From the cell containing the given text, extract its center point as [x, y] coordinate. 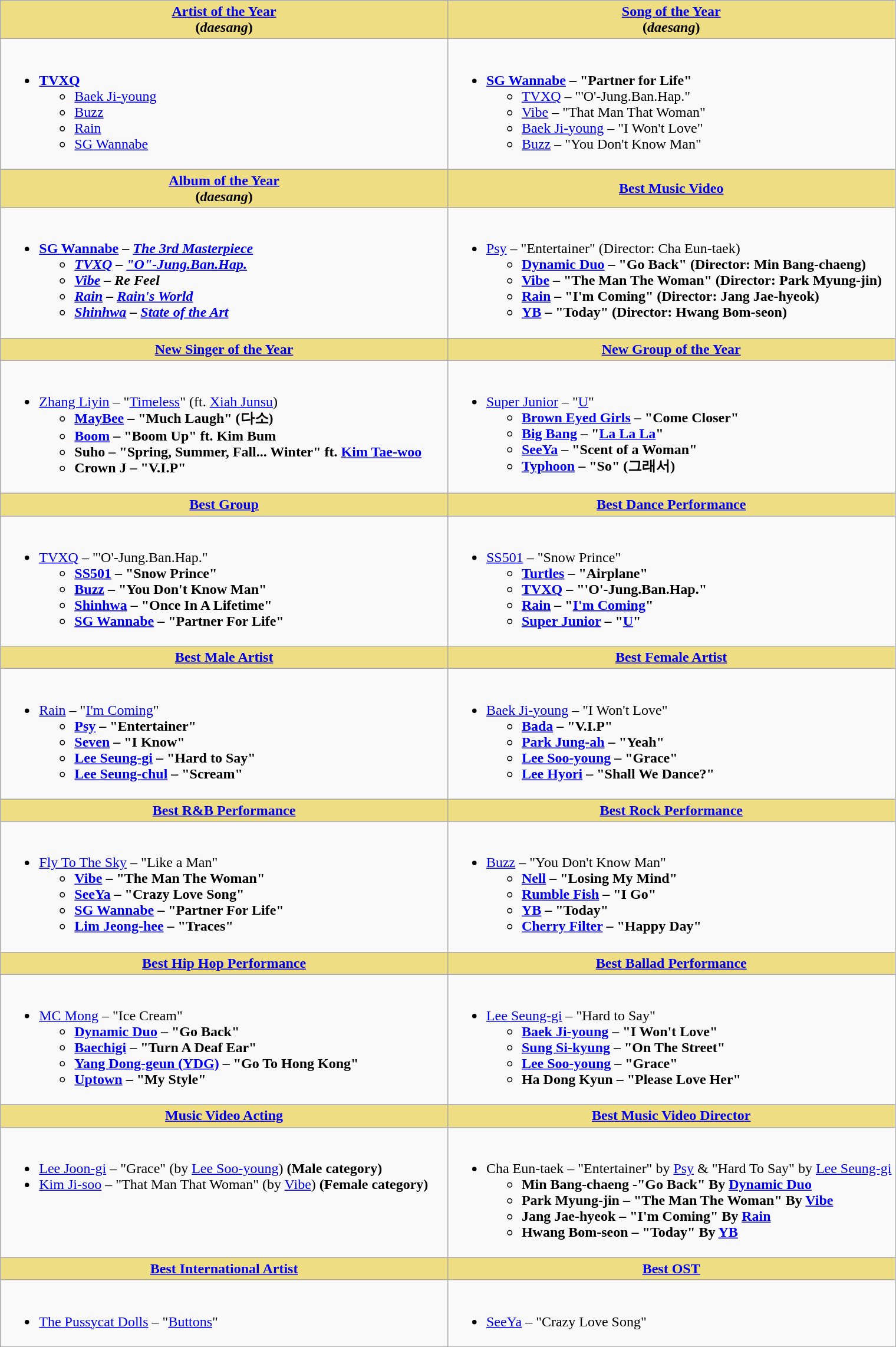
Fly To The Sky – "Like a Man"Vibe – "The Man The Woman"SeeYa – "Crazy Love Song"SG Wannabe – "Partner For Life"Lim Jeong-hee – "Traces" [224, 887]
Artist of the Year(daesang) [224, 20]
MC Mong – "Ice Cream"Dynamic Duo – "Go Back"Baechigi – "Turn A Deaf Ear"Yang Dong-geun (YDG) – "Go To Hong Kong"Uptown – "My Style" [224, 1039]
New Group of the Year [671, 349]
Lee Joon-gi – "Grace" (by Lee Soo-young) (Male category)Kim Ji-soo – "That Man That Woman" (by Vibe) (Female category) [224, 1192]
Song of the Year(daesang) [671, 20]
Music Video Acting [224, 1116]
Lee Seung-gi – "Hard to Say"Baek Ji-young – "I Won't Love"Sung Si-kyung – "On The Street"Lee Soo-young – "Grace"Ha Dong Kyun – "Please Love Her" [671, 1039]
Rain – "I'm Coming"Psy – "Entertainer"Seven – "I Know"Lee Seung-gi – "Hard to Say"Lee Seung-chul – "Scream" [224, 734]
SeeYa – "Crazy Love Song" [671, 1313]
Best Group [224, 505]
TVXQBaek Ji-youngBuzzRainSG Wannabe [224, 104]
Best Rock Performance [671, 810]
Album of the Year(daesang) [224, 189]
Best OST [671, 1269]
Best Female Artist [671, 658]
SS501 – "Snow Prince"Turtles – "Airplane"TVXQ – "'O'-Jung.Ban.Hap."Rain – "I'm Coming"Super Junior – "U" [671, 581]
New Singer of the Year [224, 349]
The Pussycat Dolls – "Buttons" [224, 1313]
TVXQ – "'O'-Jung.Ban.Hap."SS501 – "Snow Prince"Buzz – "You Don't Know Man"Shinhwa – "Once In A Lifetime"SG Wannabe – "Partner For Life" [224, 581]
Best Hip Hop Performance [224, 963]
Best Music Video [671, 189]
Best R&B Performance [224, 810]
Buzz – "You Don't Know Man"Nell – "Losing My Mind"Rumble Fish – "I Go"YB – "Today"Cherry Filter – "Happy Day" [671, 887]
Best Ballad Performance [671, 963]
Best Music Video Director [671, 1116]
Best International Artist [224, 1269]
Baek Ji-young – "I Won't Love"Bada – "V.I.P"Park Jung-ah – "Yeah"Lee Soo-young – "Grace"Lee Hyori – "Shall We Dance?" [671, 734]
Super Junior – "U"Brown Eyed Girls – "Come Closer"Big Bang – "La La La"SeeYa – "Scent of a Woman"Typhoon – "So" (그래서) [671, 427]
SG Wannabe – The 3rd MasterpieceTVXQ – "O"-Jung.Ban.Hap.Vibe – Re FeelRain – Rain's WorldShinhwa – State of the Art [224, 272]
Best Male Artist [224, 658]
Best Dance Performance [671, 505]
SG Wannabe – "Partner for Life"TVXQ – "'O'-Jung.Ban.Hap."Vibe – "That Man That Woman"Baek Ji-young – "I Won't Love"Buzz – "You Don't Know Man" [671, 104]
